Capture the cell that displays the provided text and extract its [x, y] central coordinate. 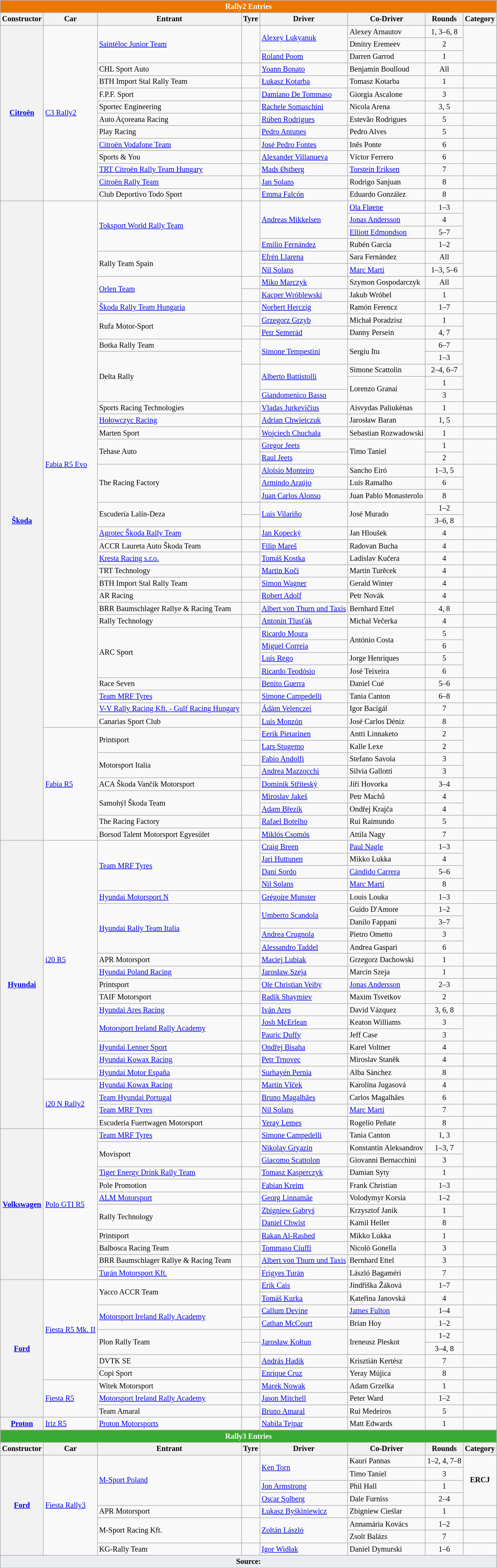
Vladas Jurkevičius [304, 408]
Adam Březík [304, 809]
Rally2 Entries [249, 6]
Ondřej Krajča [386, 809]
Umberto Scandola [304, 916]
Dominik Stříteský [304, 784]
Kalle Lexe [386, 746]
Nicola Arena [386, 107]
Jindřiška Žáková [386, 1286]
Martin Koči [304, 571]
Polo GTI R5 [70, 1204]
Bruno Magalhães [304, 1097]
Daniel Dymurski [386, 1549]
Andreas Mikkelsen [304, 220]
Botka Rally Team [169, 345]
László Bagaméri [386, 1273]
Rui Medeiros [386, 1411]
Zbigniew Cieślar [386, 1511]
Bruno Amaral [304, 1411]
Ole Christian Veiby [304, 985]
Tommaso Ciuffi [304, 1248]
Martin Turěcek [386, 571]
Marcin Szeja [386, 972]
6–8 [445, 696]
José Carlos Déniz [386, 721]
Volkswagen [22, 1204]
Pietro Ometto [386, 935]
Hołowczyc Racing [169, 420]
3, 5 [445, 107]
3–7 [445, 922]
Phil Hall [386, 1486]
4, 8 [445, 608]
David Vázquez [386, 1010]
1–3, 7 [445, 1148]
Luis Vilariño [304, 514]
James Fulton [386, 1311]
Dmitry Eremeev [386, 44]
Toksport World Rally Team [169, 226]
Sebastian Rozwadowski [386, 433]
Guido D'Amore [386, 910]
Tiger Energy Drink Rally Team [169, 1173]
Simone Scattolin [386, 370]
Nikolay Gryazin [304, 1148]
KG-Rally Team [169, 1549]
Fiesta R5 [70, 1399]
2–3 [445, 985]
Lars Stugemo [304, 746]
Matt Edwards [386, 1424]
1, 3 [445, 1135]
Cándido Carrera [386, 872]
Proton [22, 1424]
i20 R5 [70, 959]
Cathan McCourt [304, 1323]
José Teixeira [386, 671]
Jeff Case [386, 1035]
Borsod Talent Motorsport Egyesület [169, 834]
Damian Syty [386, 1173]
Rogelio Peñate [386, 1123]
Callum Devine [304, 1311]
Tehase Auto [169, 452]
Emilio Fernández [304, 245]
Petr Trnovec [304, 1060]
Jason Mitchell [304, 1398]
Fiesta R5 Mk. II [70, 1330]
Jan Hloušek [386, 533]
Attila Nagy [386, 834]
Hyundai Motor España [169, 1072]
CHL Sport Auto [169, 69]
M-Sport Poland [169, 1480]
Sancho Eiró [386, 471]
Jiří Hovorka [386, 784]
Rufa Motor-Sport [169, 326]
1–2, 4, 7–8 [445, 1461]
Sportec Engineering [169, 107]
Giorgia Ascalone [386, 94]
Hyundai Motorsport N [169, 897]
Marten Sport [169, 433]
Kacper Wróblewski [304, 295]
Auto Açoreana Racing [169, 119]
Daniel Chwist [304, 1223]
1–3, 5 [445, 471]
Škoda Rally Team Hungaria [169, 307]
ALM Motorsport [169, 1198]
Frigyes Turán [304, 1273]
Szymon Gospodarczyk [386, 282]
Michal Večerka [386, 621]
Motorsport Italia [169, 765]
Alessandro Taddel [304, 947]
3–4 [445, 784]
Alexey Lukyanuk [304, 38]
3–4, 8 [445, 1349]
Fiesta Rally3 [70, 1505]
Paul Nagle [386, 847]
Escudería Fuertwagen Motorsport [169, 1123]
Elliott Edmondson [386, 232]
Giandomenico Basso [304, 395]
Eerik Pietarinen [304, 734]
Andrea Gaspari [386, 947]
Adam Grzelka [386, 1386]
Petr Novák [386, 596]
Balbosca Racing Team [169, 1248]
András Hadik [304, 1361]
Ricardo Moura [304, 633]
Kauri Pannas [386, 1461]
i20 N Rally2 [70, 1104]
Ondřej Bisaha [304, 1047]
José Murado [386, 514]
Armindo Araújo [304, 483]
Gregor Jeets [304, 445]
Pedro Antunes [304, 132]
Kateřina Janovská [386, 1298]
Eduardo González [386, 195]
Tomasz Kasperczyk [304, 1173]
Igor Widłak [304, 1549]
Silvia Gallotti [386, 771]
Jakub Wróbel [386, 295]
C3 Rally2 [70, 113]
Gerald Winter [386, 584]
Sara Fernández [386, 257]
Fabia R5 Evo [70, 464]
Saintéloc Junior Team [169, 44]
Brian Hoy [386, 1323]
Darren Garrod [386, 57]
Giacomo Scattolon [304, 1160]
Team Amaral [169, 1411]
AR Racing [169, 596]
Yoann Bonato [304, 69]
Miklós Csomós [304, 834]
1, 5 [445, 420]
Citroën [22, 113]
F.P.F. Sport [169, 94]
Miguel Correia [304, 646]
Citroën Vodafone Team [169, 145]
Erik Cais [304, 1286]
Antti Linnaketo [386, 734]
Zoltán László [304, 1530]
Citroën Rally Team [169, 182]
Radik Shaymiev [304, 997]
Mads Østberg [304, 170]
Rúben Rodrigues [304, 119]
ACA Škoda Vančík Motorsport [169, 784]
Peter Ward [386, 1398]
Simone Tempestini [304, 351]
Georg Linnamäe [304, 1198]
Martin Vlček [304, 1085]
Danilo Fappani [386, 922]
Zsolt Balázs [386, 1536]
Hyundai [22, 984]
Team Hyundai Portugal [169, 1097]
Pedro Alves [386, 132]
Rodrigo Sanjuan [386, 182]
Aisvydas Paliukėnas [386, 408]
Hyundai Poland Racing [169, 972]
Luís Rego [304, 658]
Carlos Magalhães [386, 1097]
Michał Poradzisz [386, 320]
Agrotec Škoda Rally Team [169, 533]
Pauric Duffy [304, 1035]
Daniel Cué [386, 684]
1–6 [445, 1549]
Rubén Garcia [386, 245]
Maciej Lubiak [304, 960]
Nabila Tejpar [304, 1424]
Kamil Heller [386, 1223]
Tomáš Kostka [304, 558]
Fabian Kreim [304, 1185]
1, 3–6, 8 [445, 32]
Hyundai Ares Racing [169, 1010]
DVTK SE [169, 1361]
Krzysztof Janik [386, 1210]
Juan Carlos Alonso [304, 496]
Grzegorz Dachowski [386, 960]
3–6, 8 [445, 521]
Jon Armstrong [304, 1486]
Ola Fløene [386, 207]
Danny Persein [386, 332]
Simon Wagner [304, 584]
3, 6, 8 [445, 1010]
Tomasz Kotarba [386, 82]
Josh McErlean [304, 1022]
Ireneusz Pleskot [386, 1342]
Rachele Somaschini [304, 107]
ACCR Laureta Auto Škoda Team [169, 546]
Source: [249, 1562]
Alexey Arnautov [386, 32]
2–4 [445, 1499]
Jarosław Szeja [304, 972]
Andrea Mazzocchi [304, 771]
Damiano De Tommaso [304, 94]
Robert Adolf [304, 596]
Jarosław Baran [386, 420]
Escudería Lalín-Deza [169, 514]
Antonín Tlusťák [304, 621]
M-Sport Racing Kft. [169, 1530]
Ádám Velenczei [304, 709]
ERCJ [480, 1480]
Ricardo Teodósio [304, 671]
Rally Team Spain [169, 263]
Raul Jeets [304, 458]
Jarosław Kołtun [304, 1342]
Nicolò Gonella [386, 1248]
Miroslav Staněk [386, 1060]
Hyundai Rally Team Italia [169, 929]
ARC Sport [169, 652]
Alba Sánchez [386, 1072]
Pole Promotion [169, 1185]
Enrique Cruz [304, 1373]
Iriz R5 [70, 1424]
Alberto Battistolli [304, 376]
Surhayén Pernía [304, 1072]
Proton Motorsports [169, 1424]
TRT Technology [169, 571]
Emma Falcón [304, 195]
Craig Breen [304, 847]
1–3, 5–6 [445, 270]
Wojciech Chuchała [304, 433]
Sports Racing Technologies [169, 408]
TAIF Motorsport [169, 997]
Fabia R5 [70, 784]
Jan Solans [304, 182]
Alexander Villanueva [304, 157]
José Pedro Fontes [304, 145]
Club Deportivo Todo Sport [169, 195]
Petr Machů [386, 797]
Jan Kopecký [304, 533]
Iván Ares [304, 1010]
Orlen Team [169, 288]
Škoda [22, 521]
Benjamin Boulloud [386, 69]
Łukasz Kotarba [304, 82]
V-V Rally Racing Kft. - Gulf Racing Hungary [169, 709]
Ken Torn [304, 1467]
Dale Furniss [386, 1499]
Rafael Botelho [304, 822]
Miko Marczyk [304, 282]
Rakan Al-Rashed [304, 1236]
Sergiu Itu [386, 351]
Rally3 Entries [249, 1436]
Movisport [169, 1154]
Marek Nowak [304, 1386]
Petr Semerád [304, 332]
Race Seven [169, 684]
Benito Guerra [304, 684]
Roland Poom [304, 57]
Konstantin Aleksandrov [386, 1148]
Maxim Tsvetkov [386, 997]
Yeray Mújica [386, 1373]
António Costa [386, 639]
Canarias Sport Club [169, 721]
Miroslav Jakeš [304, 797]
Oscar Solberg [304, 1499]
Krisztián Kertész [386, 1361]
Kresta Racing s.r.o. [169, 558]
Sports & You [169, 157]
Play Racing [169, 132]
Jorge Henriques [386, 658]
Lorenzo Granai [386, 389]
6–7 [445, 345]
Turán Motorsport Kft. [169, 1273]
Stefano Savoia [386, 759]
Ladislav Kučera [386, 558]
Rui Raimundo [386, 822]
Torstein Eriksen [386, 170]
Yeray Lemes [304, 1123]
Grzegorz Grzyb [304, 320]
Andrea Crugnola [304, 935]
5–7 [445, 232]
Louis Louka [386, 897]
Radovan Bucha [386, 546]
Víctor Ferrero [386, 157]
4, 7 [445, 332]
Aloísio Monteiro [304, 471]
Samohýl Škoda Team [169, 803]
Łukasz Byśkiniewicz [304, 1511]
Ramón Ferencz [386, 307]
Igor Bacigál [386, 709]
Dani Sordo [304, 872]
Jari Huttunen [304, 859]
Luís Ramalho [386, 483]
Witek Motorsport [169, 1386]
Frank Christian [386, 1185]
Delta Rally [169, 376]
Grégoire Munster [304, 897]
Keaton Williams [386, 1022]
Estevão Rodrigues [386, 119]
Fabio Andolfi [304, 759]
Tomáš Kurka [304, 1298]
Copi Sport [169, 1373]
Plon Rally Team [169, 1342]
Adrian Chwietczuk [304, 420]
Norbert Herczig [304, 307]
Efrén Llarena [304, 257]
1–4 [445, 1311]
Filip Mareš [304, 546]
Inês Ponte [386, 145]
TRT Citroën Rally Team Hungary [169, 170]
2–4, 6–7 [445, 370]
Luis Monzón [304, 721]
Giovanni Bernacchini [386, 1160]
Hyundai Lenner Sport [169, 1047]
Zbigniew Gabryś [304, 1210]
Yacco ACCR Team [169, 1292]
Annamária Kovács [386, 1524]
Juan Pablo Monasterolo [386, 496]
Karel Voltner [386, 1047]
Karolína Jugasová [386, 1085]
Volodymyr Korsia [386, 1198]
